Locate the cell with the specified text and output its (X, Y) center coordinate. 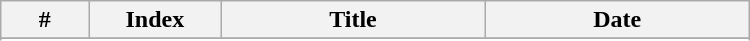
Index (155, 20)
# (45, 20)
Title (353, 20)
Date (617, 20)
